Find where the given text appears and provide that cell's center as [x, y] coordinate. 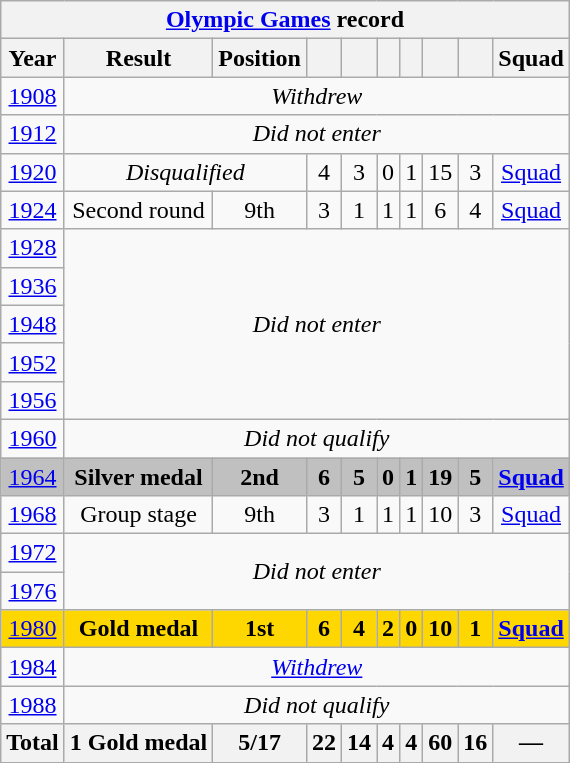
Gold medal [138, 629]
2 [388, 629]
Year [33, 58]
1968 [33, 515]
1988 [33, 705]
Position [260, 58]
1 Gold medal [138, 743]
1980 [33, 629]
16 [476, 743]
Second round [138, 210]
2nd [260, 477]
1956 [33, 400]
Total [33, 743]
1920 [33, 172]
19 [440, 477]
22 [324, 743]
1964 [33, 477]
1972 [33, 553]
Olympic Games record [286, 20]
1952 [33, 362]
1st [260, 629]
1908 [33, 96]
14 [360, 743]
— [531, 743]
1948 [33, 324]
Silver medal [138, 477]
1912 [33, 134]
1924 [33, 210]
60 [440, 743]
Group stage [138, 515]
1960 [33, 438]
1928 [33, 248]
1936 [33, 286]
15 [440, 172]
1984 [33, 667]
Result [138, 58]
1976 [33, 591]
5/17 [260, 743]
Disqualified [185, 172]
